Pinpoint the cell where the given text exists, returning its (x, y) midpoint coordinate. 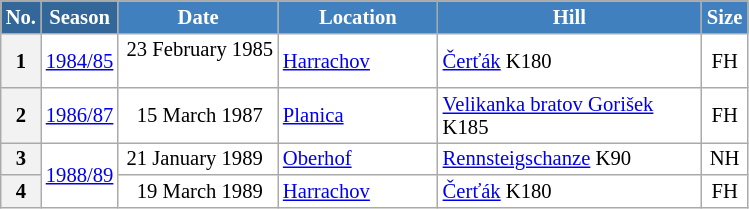
23 February 1985 (198, 60)
NH (724, 158)
Hill (570, 16)
2 (21, 116)
Oberhof (358, 158)
21 January 1989 (198, 158)
Planica (358, 116)
1 (21, 60)
Rennsteigschanze K90 (570, 158)
4 (21, 190)
19 March 1989 (198, 190)
Date (198, 16)
1986/87 (80, 116)
15 March 1987 (198, 116)
No. (21, 16)
Size (724, 16)
1988/89 (80, 174)
Velikanka bratov Gorišek K185 (570, 116)
Location (358, 16)
3 (21, 158)
Season (80, 16)
1984/85 (80, 60)
